Provide the (x, y) coordinate of the cell's center where the given text is located.  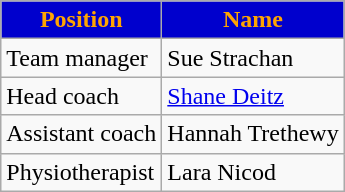
Shane Deitz (253, 96)
Name (253, 20)
Hannah Trethewy (253, 134)
Physiotherapist (82, 172)
Assistant coach (82, 134)
Sue Strachan (253, 58)
Position (82, 20)
Lara Nicod (253, 172)
Team manager (82, 58)
Head coach (82, 96)
